Scan for the cell matching the given text and deliver its [X, Y] coordinate at center. 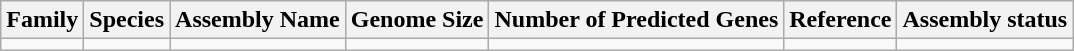
Species [127, 20]
Assembly status [985, 20]
Reference [840, 20]
Genome Size [417, 20]
Number of Predicted Genes [636, 20]
Assembly Name [258, 20]
Family [42, 20]
